Capture the cell that displays the provided text and extract its [X, Y] central coordinate. 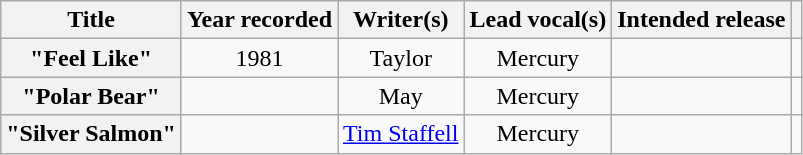
Year recorded [259, 20]
Lead vocal(s) [538, 20]
May [401, 96]
Title [92, 20]
"Silver Salmon" [92, 134]
"Feel Like" [92, 58]
Writer(s) [401, 20]
Intended release [702, 20]
1981 [259, 58]
Tim Staffell [401, 134]
"Polar Bear" [92, 96]
Taylor [401, 58]
